Extract the (X, Y) coordinate from the center of the cell holding the provided text.  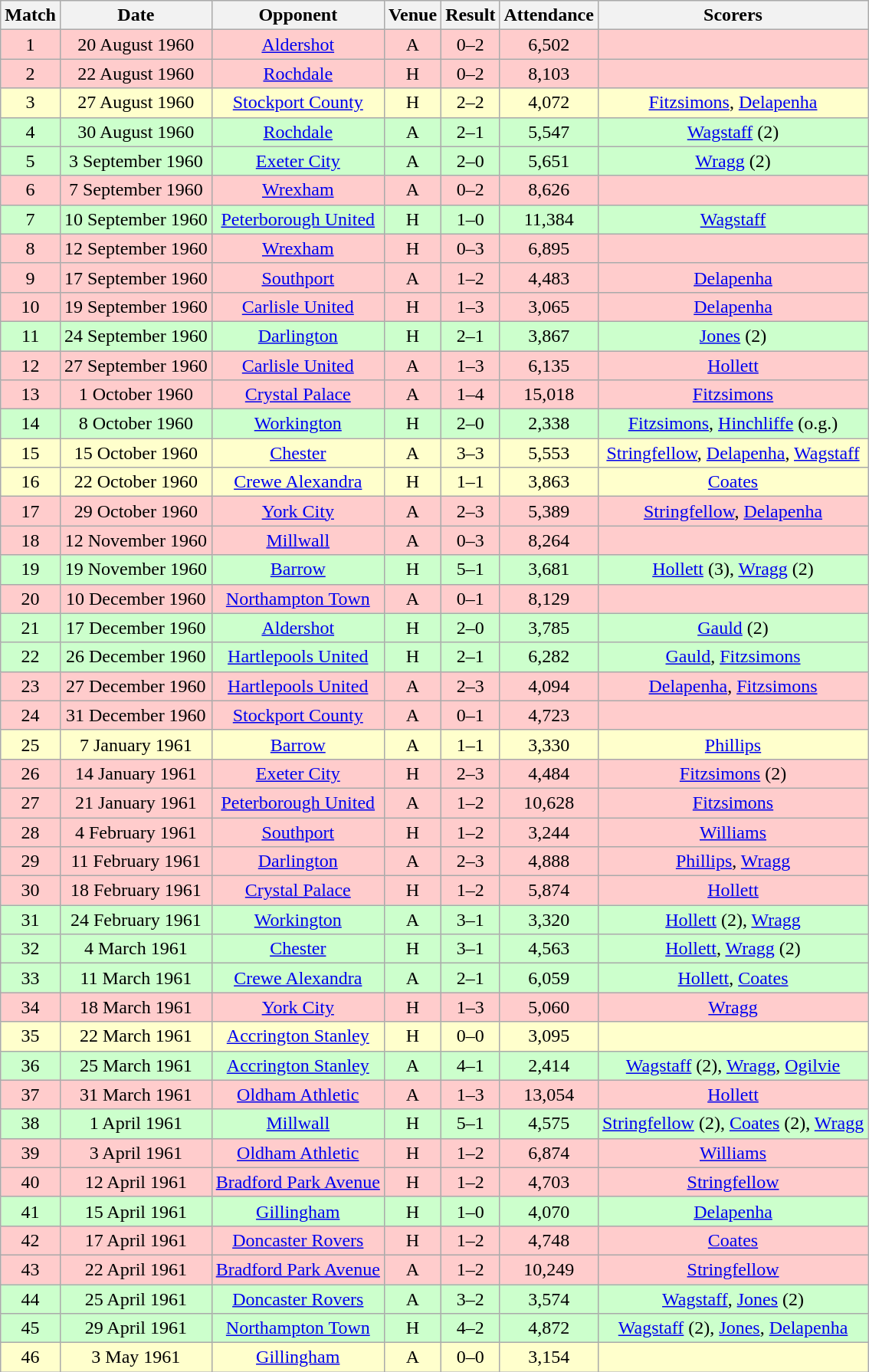
22 March 1961 (136, 1036)
29 (31, 862)
8,103 (549, 74)
43 (31, 1269)
35 (31, 1036)
21 January 1961 (136, 803)
3,574 (549, 1299)
3,785 (549, 628)
4,872 (549, 1328)
5,547 (549, 132)
29 April 1961 (136, 1328)
10,249 (549, 1269)
8 October 1960 (136, 424)
Wagstaff, Jones (2) (733, 1299)
22 (31, 657)
22 October 1960 (136, 482)
37 (31, 1095)
2 (31, 74)
Result (471, 15)
3 April 1961 (136, 1153)
4,072 (549, 103)
26 (31, 773)
31 December 1960 (136, 715)
2–2 (471, 103)
15 (31, 453)
4,723 (549, 715)
12 September 1960 (136, 248)
12 (31, 366)
22 August 1960 (136, 74)
7 September 1960 (136, 190)
10,628 (549, 803)
15,018 (549, 395)
10 December 1960 (136, 599)
31 (31, 920)
3,867 (549, 336)
25 (31, 744)
18 February 1961 (136, 891)
9 (31, 277)
Gauld (2) (733, 628)
3,095 (549, 1036)
Hollett (2), Wragg (733, 920)
25 April 1961 (136, 1299)
Wagstaff (2), Wragg, Ogilvie (733, 1065)
Match (31, 15)
5,553 (549, 453)
3 May 1961 (136, 1357)
16 (31, 482)
Phillips (733, 744)
Hollett (3), Wragg (2) (733, 569)
17 December 1960 (136, 628)
4,703 (549, 1182)
1 (31, 44)
26 December 1960 (136, 657)
6 (31, 190)
11 (31, 336)
5,060 (549, 1007)
3,681 (549, 569)
14 January 1961 (136, 773)
40 (31, 1182)
Venue (412, 15)
15 April 1961 (136, 1211)
Date (136, 15)
3 (31, 103)
14 (31, 424)
30 August 1960 (136, 132)
8,129 (549, 599)
4,563 (549, 949)
36 (31, 1065)
13 (31, 395)
Wagstaff (2) (733, 132)
4 February 1961 (136, 832)
19 September 1960 (136, 307)
8,626 (549, 190)
Hollett, Wragg (2) (733, 949)
3,065 (549, 307)
27 September 1960 (136, 366)
27 August 1960 (136, 103)
15 October 1960 (136, 453)
3,320 (549, 920)
3,154 (549, 1357)
Wragg (733, 1007)
1 October 1960 (136, 395)
17 April 1961 (136, 1240)
3–3 (471, 453)
17 September 1960 (136, 277)
2,414 (549, 1065)
22 April 1961 (136, 1269)
24 February 1961 (136, 920)
29 October 1960 (136, 511)
33 (31, 978)
Wagstaff (733, 219)
20 August 1960 (136, 44)
39 (31, 1153)
6,059 (549, 978)
Phillips, Wragg (733, 862)
4,484 (549, 773)
5,389 (549, 511)
Opponent (297, 15)
4,888 (549, 862)
41 (31, 1211)
8,264 (549, 540)
Wragg (2) (733, 161)
6,874 (549, 1153)
2,338 (549, 424)
Stringfellow, Delapenha (733, 511)
13,054 (549, 1095)
32 (31, 949)
4,070 (549, 1211)
6,135 (549, 366)
Stringfellow, Delapenha, Wagstaff (733, 453)
Hollett, Coates (733, 978)
31 March 1961 (136, 1095)
6,282 (549, 657)
1 April 1961 (136, 1124)
5 (31, 161)
34 (31, 1007)
28 (31, 832)
3,863 (549, 482)
42 (31, 1240)
Fitzsimons (2) (733, 773)
27 December 1960 (136, 686)
44 (31, 1299)
7 (31, 219)
Delapenha, Fitzsimons (733, 686)
Jones (2) (733, 336)
46 (31, 1357)
11,384 (549, 219)
4,483 (549, 277)
Fitzsimons, Delapenha (733, 103)
Stringfellow (2), Coates (2), Wragg (733, 1124)
4–1 (471, 1065)
4,094 (549, 686)
8 (31, 248)
4,575 (549, 1124)
45 (31, 1328)
5,874 (549, 891)
3–2 (471, 1299)
24 September 1960 (136, 336)
10 September 1960 (136, 219)
21 (31, 628)
38 (31, 1124)
18 (31, 540)
6,895 (549, 248)
30 (31, 891)
24 (31, 715)
5,651 (549, 161)
Fitzsimons, Hinchliffe (o.g.) (733, 424)
3,330 (549, 744)
4 (31, 132)
4–2 (471, 1328)
Scorers (733, 15)
Attendance (549, 15)
23 (31, 686)
4,748 (549, 1240)
25 March 1961 (136, 1065)
3 September 1960 (136, 161)
12 November 1960 (136, 540)
10 (31, 307)
12 April 1961 (136, 1182)
17 (31, 511)
7 January 1961 (136, 744)
6,502 (549, 44)
19 November 1960 (136, 569)
20 (31, 599)
1–4 (471, 395)
Gauld, Fitzsimons (733, 657)
Wagstaff (2), Jones, Delapenha (733, 1328)
11 February 1961 (136, 862)
19 (31, 569)
4 March 1961 (136, 949)
11 March 1961 (136, 978)
27 (31, 803)
18 March 1961 (136, 1007)
3,244 (549, 832)
